Provide the [x, y] coordinate of the cell's center where the given text is located.  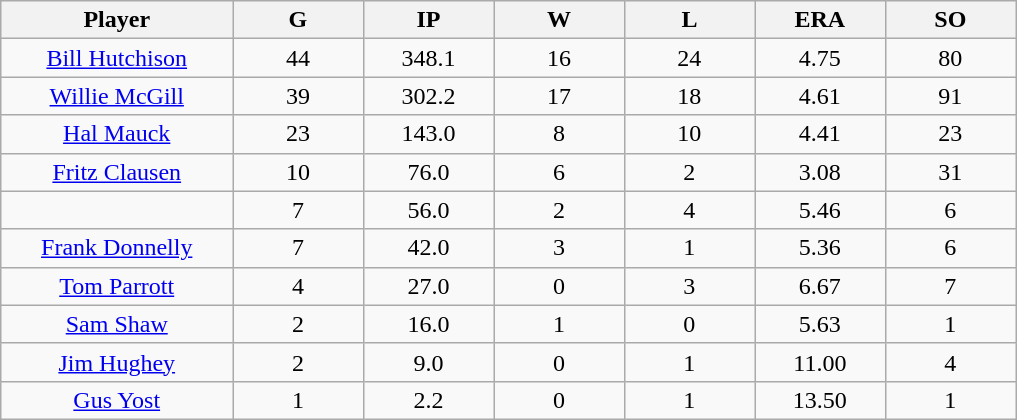
4.61 [820, 96]
ERA [820, 20]
Willie McGill [117, 96]
2.2 [428, 400]
39 [298, 96]
6.67 [820, 286]
42.0 [428, 248]
Player [117, 20]
302.2 [428, 96]
SO [950, 20]
9.0 [428, 362]
56.0 [428, 210]
80 [950, 58]
G [298, 20]
Bill Hutchison [117, 58]
5.63 [820, 324]
4.41 [820, 134]
8 [559, 134]
11.00 [820, 362]
31 [950, 172]
18 [689, 96]
17 [559, 96]
W [559, 20]
Fritz Clausen [117, 172]
16.0 [428, 324]
L [689, 20]
Tom Parrott [117, 286]
27.0 [428, 286]
76.0 [428, 172]
4.75 [820, 58]
Gus Yost [117, 400]
5.36 [820, 248]
348.1 [428, 58]
143.0 [428, 134]
Jim Hughey [117, 362]
91 [950, 96]
5.46 [820, 210]
Hal Mauck [117, 134]
Frank Donnelly [117, 248]
13.50 [820, 400]
IP [428, 20]
44 [298, 58]
Sam Shaw [117, 324]
24 [689, 58]
3.08 [820, 172]
16 [559, 58]
